For the text-containing cell, return its midpoint in [x, y] coordinate format. 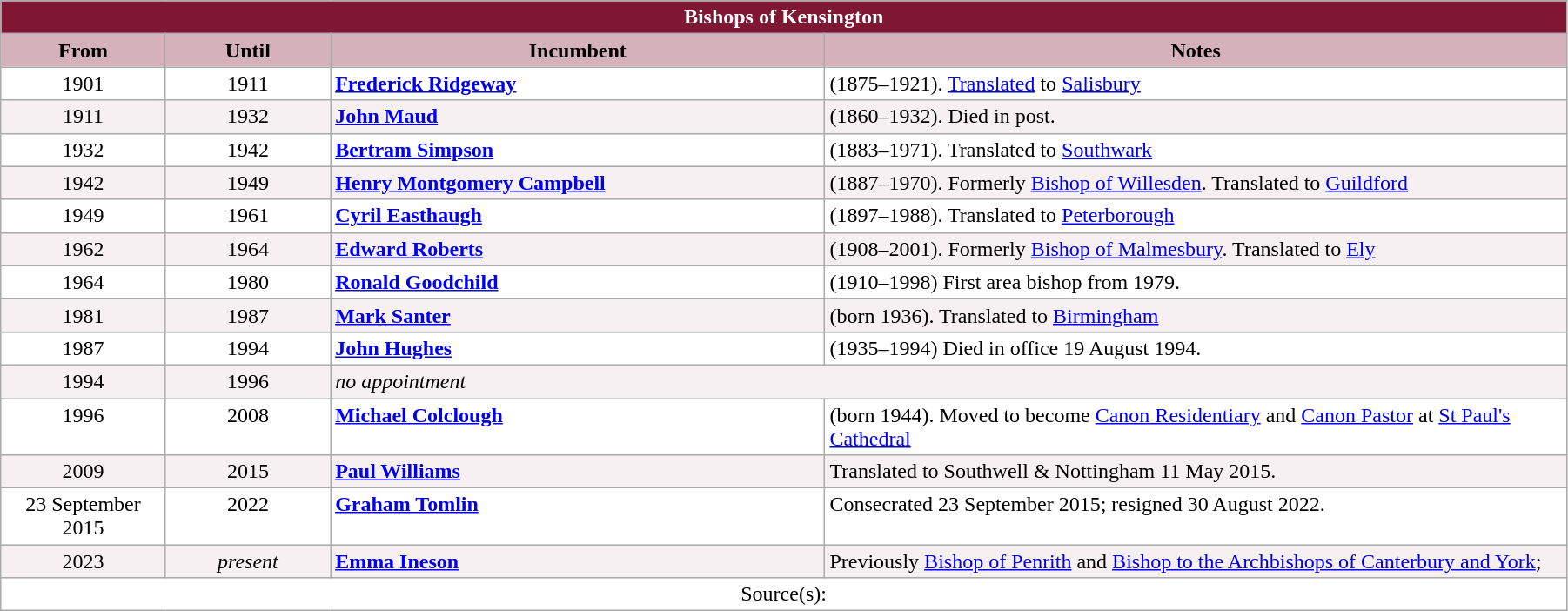
Graham Tomlin [578, 517]
Michael Colclough [578, 426]
Cyril Easthaugh [578, 216]
2023 [84, 561]
1981 [84, 315]
2022 [247, 517]
Edward Roberts [578, 249]
(1910–1998) First area bishop from 1979. [1196, 282]
(born 1944). Moved to become Canon Residentiary and Canon Pastor at St Paul's Cathedral [1196, 426]
(1908–2001). Formerly Bishop of Malmesbury. Translated to Ely [1196, 249]
Consecrated 23 September 2015; resigned 30 August 2022. [1196, 517]
1980 [247, 282]
Emma Ineson [578, 561]
1961 [247, 216]
Ronald Goodchild [578, 282]
(1860–1932). Died in post. [1196, 117]
Mark Santer [578, 315]
Source(s): [784, 594]
(1935–1994) Died in office 19 August 1994. [1196, 348]
2015 [247, 472]
(born 1936). Translated to Birmingham [1196, 315]
no appointment [948, 381]
Notes [1196, 50]
Translated to Southwell & Nottingham 11 May 2015. [1196, 472]
Incumbent [578, 50]
Paul Williams [578, 472]
present [247, 561]
(1897–1988). Translated to Peterborough [1196, 216]
Frederick Ridgeway [578, 84]
Previously Bishop of Penrith and Bishop to the Archbishops of Canterbury and York; [1196, 561]
1901 [84, 84]
2009 [84, 472]
Henry Montgomery Campbell [578, 183]
John Maud [578, 117]
1962 [84, 249]
From [84, 50]
(1887–1970). Formerly Bishop of Willesden. Translated to Guildford [1196, 183]
Bertram Simpson [578, 150]
Bishops of Kensington [784, 17]
Until [247, 50]
2008 [247, 426]
John Hughes [578, 348]
(1875–1921). Translated to Salisbury [1196, 84]
(1883–1971). Translated to Southwark [1196, 150]
23 September 2015 [84, 517]
